Determine the [x, y] coordinate at the center of the cell enclosing the given text.  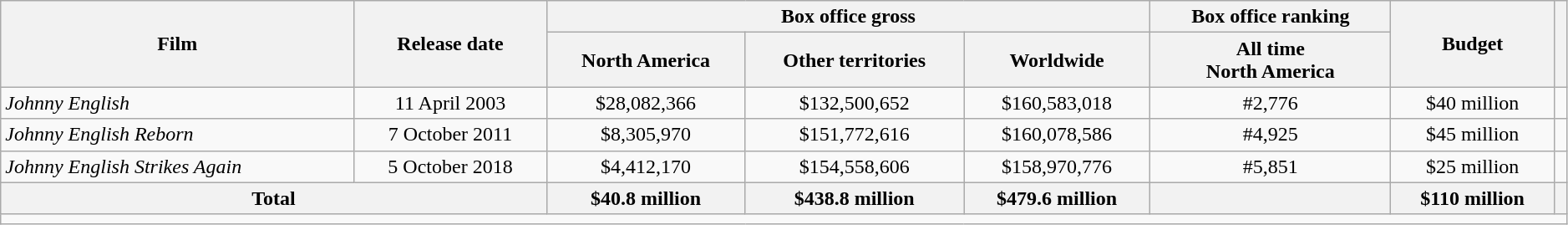
$40 million [1472, 103]
Other territories [855, 60]
$28,082,366 [645, 103]
#4,925 [1271, 135]
7 October 2011 [451, 135]
11 April 2003 [451, 103]
$132,500,652 [855, 103]
$4,412,170 [645, 166]
Johnny English [177, 103]
$160,583,018 [1058, 103]
$25 million [1472, 166]
5 October 2018 [451, 166]
$438.8 million [855, 198]
Box office ranking [1271, 17]
$40.8 million [645, 198]
Total [274, 198]
Film [177, 43]
$154,558,606 [855, 166]
North America [645, 60]
Johnny English Reborn [177, 135]
#2,776 [1271, 103]
#5,851 [1271, 166]
$45 million [1472, 135]
Box office gross [848, 17]
All timeNorth America [1271, 60]
$158,970,776 [1058, 166]
Budget [1472, 43]
$8,305,970 [645, 135]
Release date [451, 43]
$160,078,586 [1058, 135]
Worldwide [1058, 60]
$151,772,616 [855, 135]
$110 million [1472, 198]
$479.6 million [1058, 198]
Johnny English Strikes Again [177, 166]
